Provide the (X, Y) coordinate of the cell's center where the given text is located.  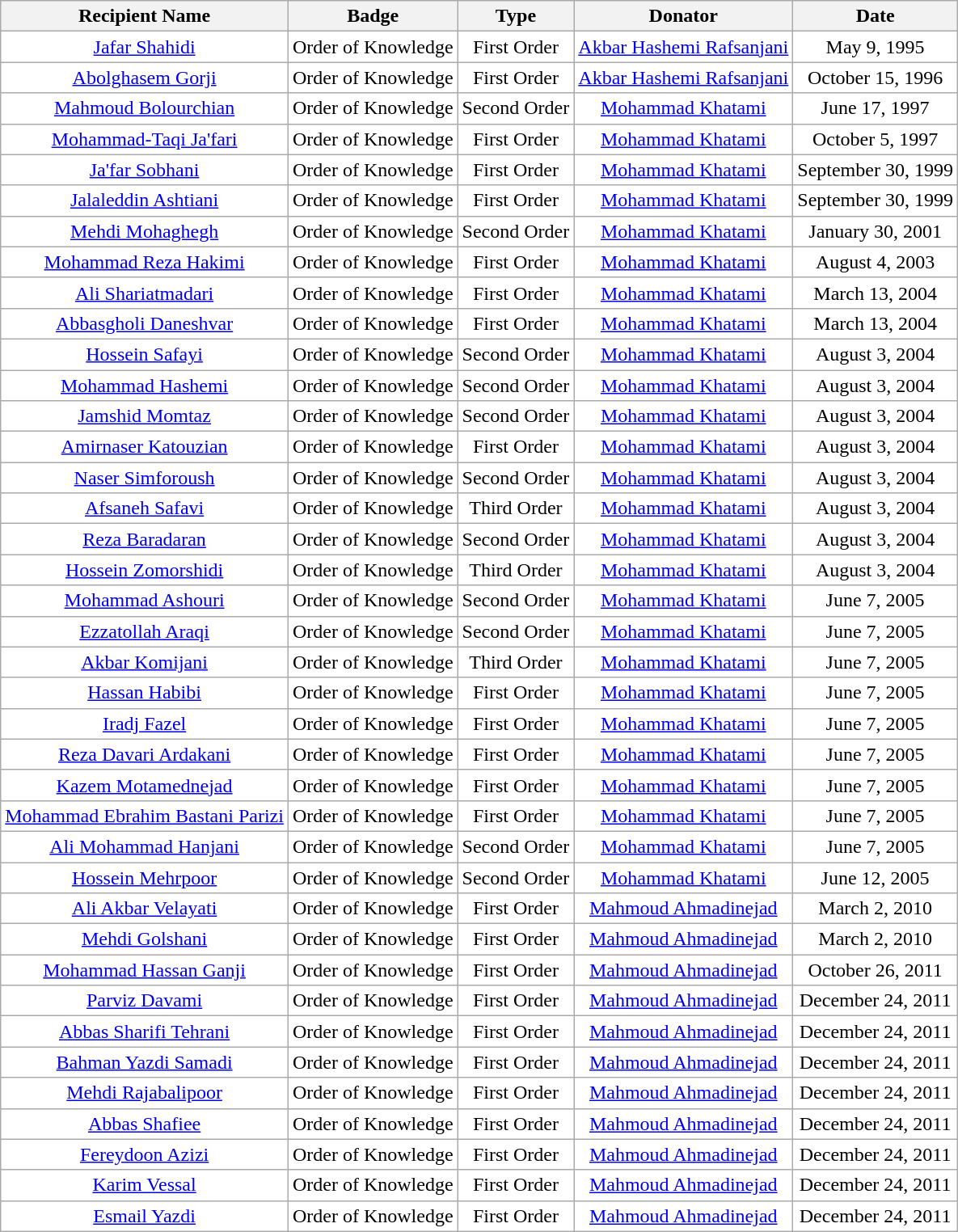
Reza Baradaran (145, 539)
Type (516, 16)
Naser Simforoush (145, 478)
June 12, 2005 (876, 877)
Recipient Name (145, 16)
Iradj Fazel (145, 724)
Mohammad Hashemi (145, 386)
Ali Mohammad Hanjani (145, 846)
Ali Shariatmadari (145, 293)
Jalaleddin Ashtiani (145, 200)
Badge (373, 16)
January 30, 2001 (876, 231)
Mahmoud Bolourchian (145, 108)
Abbas Shafiee (145, 1124)
Fereydoon Azizi (145, 1154)
Abolghasem Gorji (145, 78)
Abbas Sharifi Tehrani (145, 1032)
Hossein Zomorshidi (145, 570)
Mohammad Ebrahim Bastani Parizi (145, 816)
Mohammad Hassan Ganji (145, 970)
May 9, 1995 (876, 47)
Mohammad Ashouri (145, 601)
Abbasgholi Daneshvar (145, 323)
Jamshid Momtaz (145, 416)
Mehdi Golshani (145, 939)
Date (876, 16)
Reza Davari Ardakani (145, 754)
Amirnaser Katouzian (145, 447)
Afsaneh Safavi (145, 508)
June 17, 1997 (876, 108)
Akbar Komijani (145, 662)
Esmail Yazdi (145, 1216)
Ali Akbar Velayati (145, 909)
August 4, 2003 (876, 262)
Jafar Shahidi (145, 47)
Hassan Habibi (145, 693)
Hossein Mehrpoor (145, 877)
Donator (684, 16)
October 15, 1996 (876, 78)
October 5, 1997 (876, 139)
Mehdi Mohaghegh (145, 231)
Karim Vessal (145, 1185)
Bahman Yazdi Samadi (145, 1062)
October 26, 2011 (876, 970)
Mohammad Reza Hakimi (145, 262)
Kazem Motamednejad (145, 785)
Mehdi Rajabalipoor (145, 1093)
Hossein Safayi (145, 354)
Ezzatollah Araqi (145, 631)
Parviz Davami (145, 1001)
Mohammad-Taqi Ja'fari (145, 139)
Ja'far Sobhani (145, 170)
